Identify which cell holds the provided text, then report its [X, Y] central coordinate. 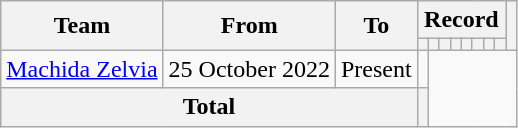
25 October 2022 [249, 69]
Machida Zelvia [82, 69]
Total [209, 107]
Team [82, 26]
To [376, 26]
From [249, 26]
Present [376, 69]
Record [461, 20]
